Return the [x, y] coordinate for the center point of the cell that contains the specified text.  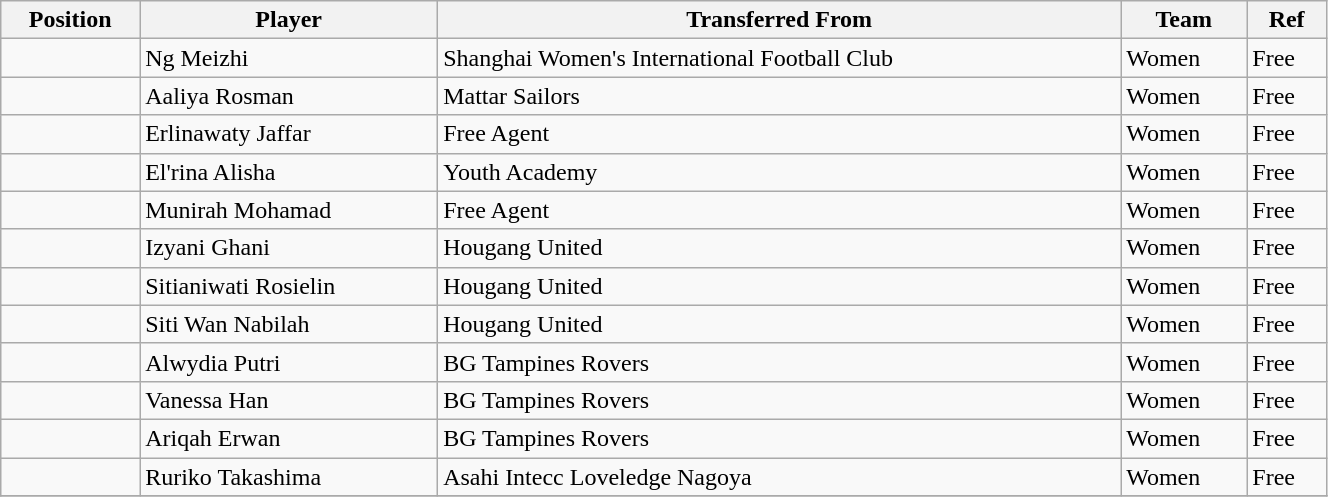
Team [1184, 20]
Ruriko Takashima [289, 477]
Mattar Sailors [780, 96]
Shanghai Women's International Football Club [780, 58]
Alwydia Putri [289, 362]
Position [70, 20]
Munirah Mohamad [289, 210]
Youth Academy [780, 172]
Transferred From [780, 20]
Izyani Ghani [289, 248]
Ng Meizhi [289, 58]
Aaliya Rosman [289, 96]
Ariqah Erwan [289, 438]
Vanessa Han [289, 400]
Erlinawaty Jaffar [289, 134]
Player [289, 20]
Sitianiwati Rosielin [289, 286]
El'rina Alisha [289, 172]
Ref [1287, 20]
Siti Wan Nabilah [289, 324]
Asahi Intecc Loveledge Nagoya [780, 477]
